Return (X, Y) of the center of cell containing provided text 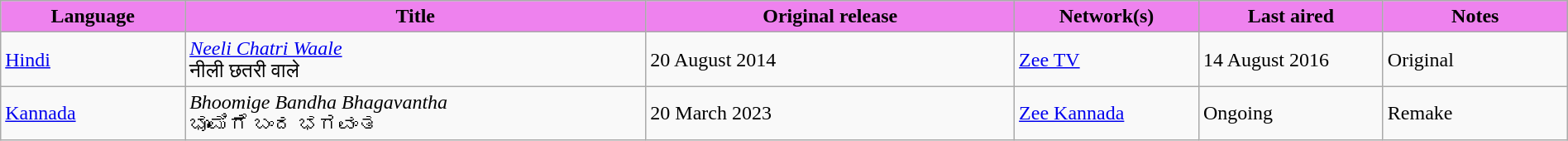
Ongoing (1290, 113)
Bhoomige Bandha Bhagavantha ಭೂಮಿಗೆ ಬಂದ ಭಗವಂತ (415, 113)
Zee Kannada (1107, 113)
Language (93, 17)
Remake (1475, 113)
Kannada (93, 113)
Title (415, 17)
Last aired (1290, 17)
Notes (1475, 17)
20 August 2014 (830, 60)
20 March 2023 (830, 113)
Hindi (93, 60)
Network(s) (1107, 17)
Neeli Chatri Waale नीली छतरी वाले (415, 60)
Zee TV (1107, 60)
Original release (830, 17)
Original (1475, 60)
14 August 2016 (1290, 60)
